Locate the cell with the specified text and output its [X, Y] center coordinate. 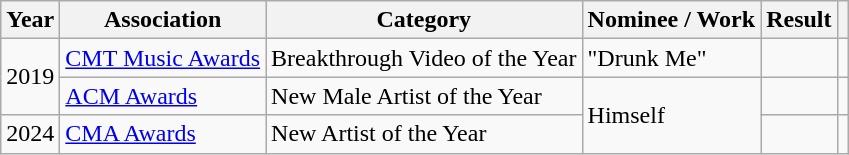
2019 [30, 77]
Association [163, 20]
Year [30, 20]
Result [799, 20]
CMA Awards [163, 134]
CMT Music Awards [163, 58]
New Male Artist of the Year [424, 96]
New Artist of the Year [424, 134]
Breakthrough Video of the Year [424, 58]
Nominee / Work [672, 20]
Himself [672, 115]
"Drunk Me" [672, 58]
Category [424, 20]
ACM Awards [163, 96]
2024 [30, 134]
